Capture the cell that displays the provided text and extract its [x, y] central coordinate. 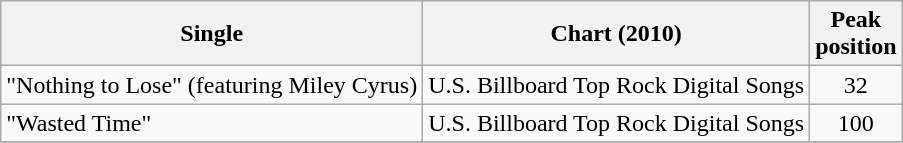
Single [212, 34]
100 [856, 123]
Peakposition [856, 34]
32 [856, 85]
"Wasted Time" [212, 123]
"Nothing to Lose" (featuring Miley Cyrus) [212, 85]
Chart (2010) [616, 34]
